Find where the given text appears and provide that cell's center as [x, y] coordinate. 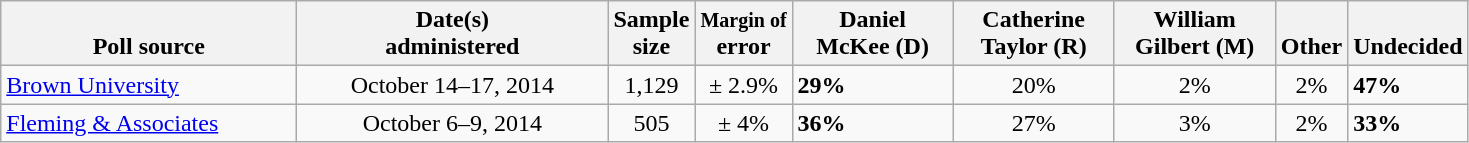
DanielMcKee (D) [872, 34]
27% [1034, 123]
Poll source [149, 34]
29% [872, 85]
47% [1408, 85]
36% [872, 123]
Samplesize [652, 34]
± 2.9% [744, 85]
Date(s)administered [452, 34]
505 [652, 123]
Other [1311, 34]
± 4% [744, 123]
20% [1034, 85]
Brown University [149, 85]
CatherineTaylor (R) [1034, 34]
1,129 [652, 85]
Fleming & Associates [149, 123]
3% [1194, 123]
33% [1408, 123]
October 14–17, 2014 [452, 85]
October 6–9, 2014 [452, 123]
Undecided [1408, 34]
WilliamGilbert (M) [1194, 34]
Margin oferror [744, 34]
